Find where the given text appears and provide that cell's center as (X, Y) coordinate. 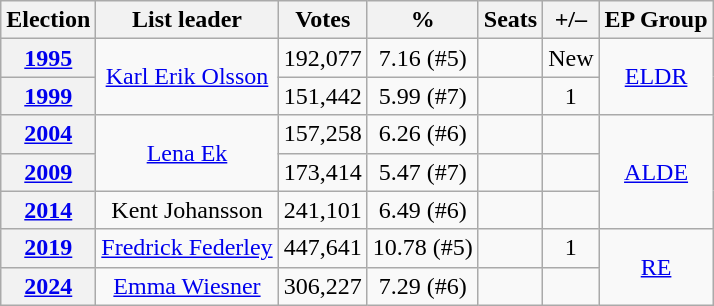
+/– (571, 20)
306,227 (322, 286)
2004 (48, 134)
RE (656, 267)
Lena Ek (187, 153)
2024 (48, 286)
6.26 (#6) (422, 134)
ALDE (656, 172)
10.78 (#5) (422, 248)
6.49 (#6) (422, 210)
Election (48, 20)
5.47 (#7) (422, 172)
Kent Johansson (187, 210)
151,442 (322, 96)
Seats (510, 20)
EP Group (656, 20)
List leader (187, 20)
5.99 (#7) (422, 96)
447,641 (322, 248)
2019 (48, 248)
157,258 (322, 134)
Fredrick Federley (187, 248)
7.16 (#5) (422, 58)
173,414 (322, 172)
Votes (322, 20)
192,077 (322, 58)
1995 (48, 58)
Karl Erik Olsson (187, 77)
241,101 (322, 210)
2014 (48, 210)
% (422, 20)
7.29 (#6) (422, 286)
Emma Wiesner (187, 286)
2009 (48, 172)
New (571, 58)
1999 (48, 96)
ELDR (656, 77)
